Extract the [x, y] coordinate from the center of the cell holding the provided text.  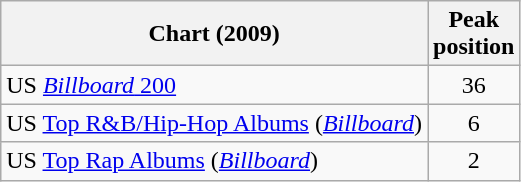
Peakposition [474, 34]
US Billboard 200 [214, 85]
6 [474, 123]
US Top R&B/Hip-Hop Albums (Billboard) [214, 123]
2 [474, 161]
Chart (2009) [214, 34]
US Top Rap Albums (Billboard) [214, 161]
36 [474, 85]
